Detect which cell encompasses the target text, then output its (x, y) center coordinate. 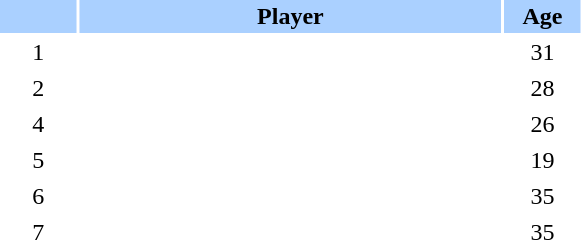
19 (542, 160)
5 (38, 160)
6 (38, 196)
28 (542, 88)
Age (542, 16)
31 (542, 52)
2 (38, 88)
1 (38, 52)
35 (542, 196)
Player (291, 16)
4 (38, 124)
26 (542, 124)
